Extract the [x, y] coordinate from the center of the cell holding the provided text.  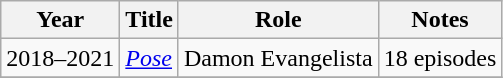
18 episodes [440, 58]
Role [278, 20]
Notes [440, 20]
Year [60, 20]
Damon Evangelista [278, 58]
Title [150, 20]
Pose [150, 58]
2018–2021 [60, 58]
